From the cell containing the given text, extract its center point as (X, Y) coordinate. 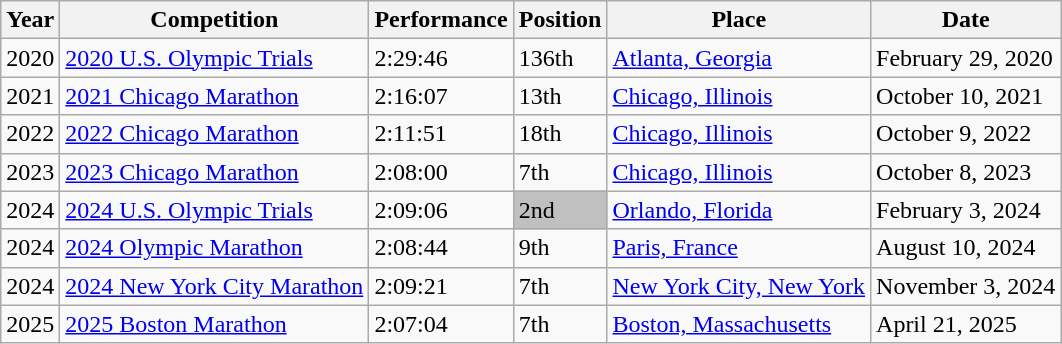
2021 Chicago Marathon (214, 96)
February 3, 2024 (966, 210)
2022 Chicago Marathon (214, 134)
Year (30, 20)
October 10, 2021 (966, 96)
2025 Boston Marathon (214, 324)
2024 New York City Marathon (214, 286)
2023 (30, 172)
October 9, 2022 (966, 134)
136th (560, 58)
2:29:46 (441, 58)
April 21, 2025 (966, 324)
2:11:51 (441, 134)
New York City, New York (739, 286)
Date (966, 20)
2:09:06 (441, 210)
2023 Chicago Marathon (214, 172)
Paris, France (739, 248)
Orlando, Florida (739, 210)
9th (560, 248)
2:08:00 (441, 172)
Boston, Massachusetts (739, 324)
Position (560, 20)
2:16:07 (441, 96)
18th (560, 134)
2:07:04 (441, 324)
2025 (30, 324)
13th (560, 96)
August 10, 2024 (966, 248)
2:08:44 (441, 248)
Atlanta, Georgia (739, 58)
2nd (560, 210)
2020 U.S. Olympic Trials (214, 58)
2024 Olympic Marathon (214, 248)
Performance (441, 20)
Place (739, 20)
February 29, 2020 (966, 58)
Competition (214, 20)
October 8, 2023 (966, 172)
2021 (30, 96)
2:09:21 (441, 286)
2020 (30, 58)
2022 (30, 134)
2024 U.S. Olympic Trials (214, 210)
November 3, 2024 (966, 286)
